Pinpoint the cell where the given text exists, returning its [X, Y] midpoint coordinate. 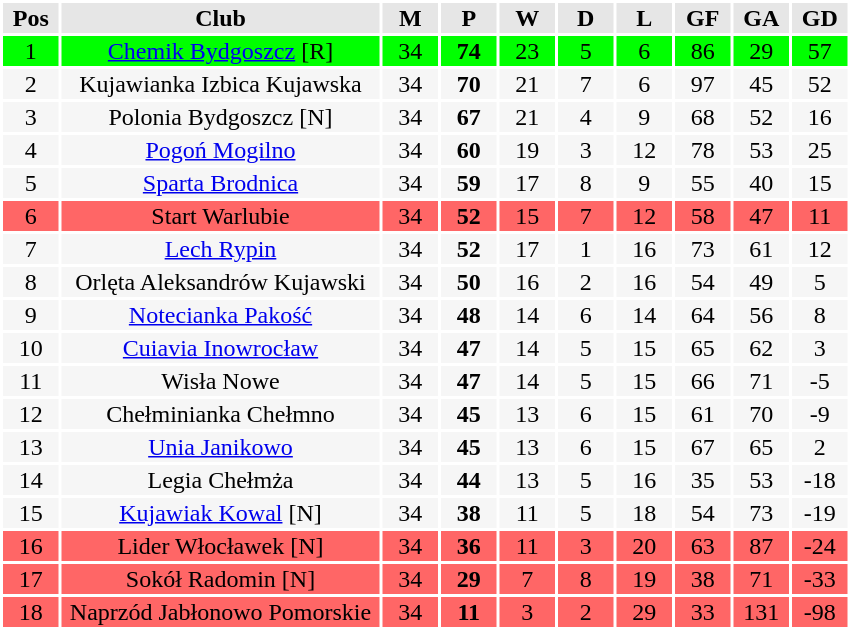
P [469, 18]
64 [703, 315]
Unia Janikowo [221, 447]
49 [762, 282]
87 [762, 546]
97 [703, 84]
56 [762, 315]
48 [469, 315]
35 [703, 480]
Pogoń Mogilno [221, 150]
10 [31, 348]
60 [469, 150]
78 [703, 150]
Polonia Bydgoszcz [N] [221, 117]
M [410, 18]
Chemik Bydgoszcz [R] [221, 51]
W [528, 18]
Orlęta Aleksandrów Kujawski [221, 282]
-24 [820, 546]
-98 [820, 612]
-19 [820, 513]
Wisła Nowe [221, 381]
Lech Rypin [221, 249]
Lider Włocławek [N] [221, 546]
23 [528, 51]
55 [703, 183]
36 [469, 546]
66 [703, 381]
20 [644, 546]
58 [703, 216]
25 [820, 150]
Chełminianka Chełmno [221, 414]
-9 [820, 414]
GA [762, 18]
44 [469, 480]
Legia Chełmża [221, 480]
131 [762, 612]
74 [469, 51]
-18 [820, 480]
Notecianka Pakość [221, 315]
Kujawianka Izbica Kujawska [221, 84]
Naprzód Jabłonowo Pomorskie [221, 612]
Kujawiak Kowal [N] [221, 513]
GF [703, 18]
Start Warlubie [221, 216]
Sparta Brodnica [221, 183]
59 [469, 183]
63 [703, 546]
L [644, 18]
Pos [31, 18]
68 [703, 117]
57 [820, 51]
GD [820, 18]
-33 [820, 579]
Sokół Radomin [N] [221, 579]
-5 [820, 381]
40 [762, 183]
50 [469, 282]
D [586, 18]
Club [221, 18]
Cuiavia Inowrocław [221, 348]
86 [703, 51]
62 [762, 348]
33 [703, 612]
